Output the (X, Y) coordinate of the center of the cell containing the given text.  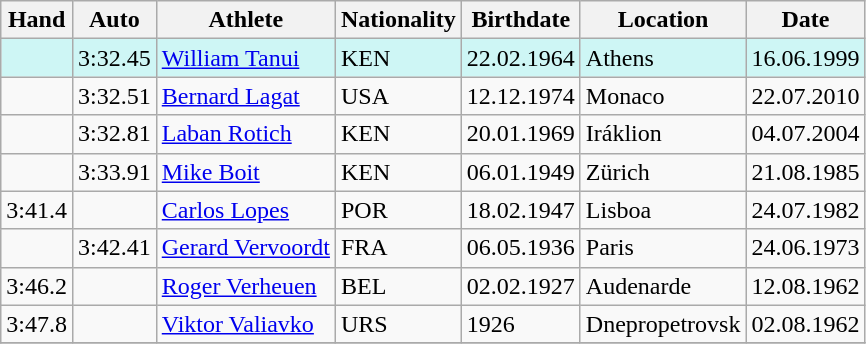
1926 (520, 324)
Roger Verheuen (246, 286)
Laban Rotich (246, 134)
USA (398, 96)
02.02.1927 (520, 286)
3:32.45 (114, 58)
Athlete (246, 20)
Carlos Lopes (246, 210)
06.01.1949 (520, 172)
Nationality (398, 20)
William Tanui (246, 58)
20.01.1969 (520, 134)
Auto (114, 20)
Gerard Vervoordt (246, 248)
Viktor Valiavko (246, 324)
Hand (37, 20)
18.02.1947 (520, 210)
16.06.1999 (806, 58)
24.07.1982 (806, 210)
POR (398, 210)
3:46.2 (37, 286)
3:42.41 (114, 248)
21.08.1985 (806, 172)
Location (663, 20)
3:33.91 (114, 172)
22.02.1964 (520, 58)
12.08.1962 (806, 286)
URS (398, 324)
Iráklion (663, 134)
BEL (398, 286)
Birthdate (520, 20)
Athens (663, 58)
12.12.1974 (520, 96)
04.07.2004 (806, 134)
Monaco (663, 96)
Dnepropetrovsk (663, 324)
Lisboa (663, 210)
24.06.1973 (806, 248)
3:41.4 (37, 210)
Zürich (663, 172)
FRA (398, 248)
06.05.1936 (520, 248)
Paris (663, 248)
3:32.81 (114, 134)
22.07.2010 (806, 96)
Mike Boit (246, 172)
Date (806, 20)
Audenarde (663, 286)
3:47.8 (37, 324)
02.08.1962 (806, 324)
Bernard Lagat (246, 96)
3:32.51 (114, 96)
